For the text-containing cell, return its midpoint in [x, y] coordinate format. 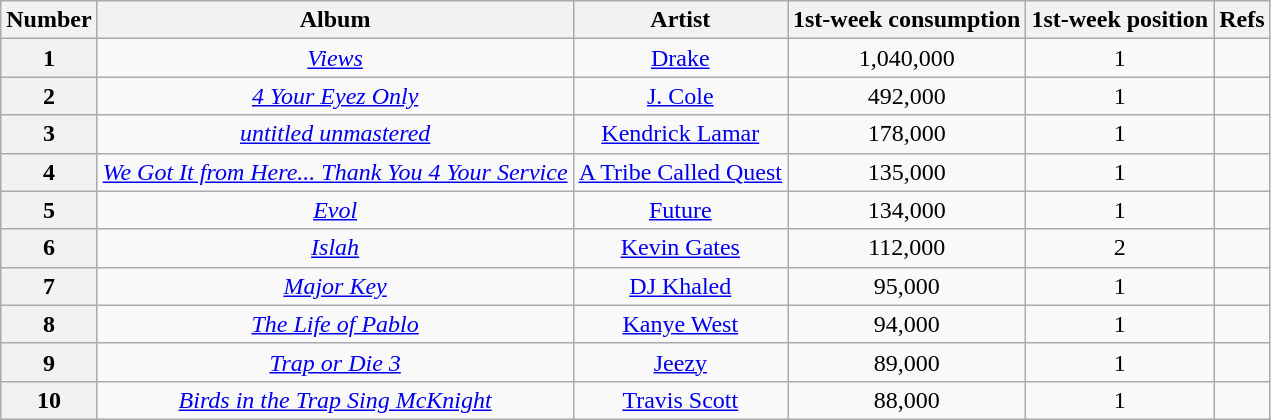
Kanye West [680, 324]
4 [49, 172]
Refs [1242, 20]
1st-week position [1120, 20]
178,000 [907, 134]
Trap or Die 3 [335, 362]
Kevin Gates [680, 248]
Future [680, 210]
DJ Khaled [680, 286]
5 [49, 210]
Artist [680, 20]
89,000 [907, 362]
95,000 [907, 286]
6 [49, 248]
Number [49, 20]
Views [335, 58]
4 Your Eyez Only [335, 96]
J. Cole [680, 96]
Travis Scott [680, 400]
9 [49, 362]
untitled unmastered [335, 134]
Evol [335, 210]
Islah [335, 248]
1,040,000 [907, 58]
1st-week consumption [907, 20]
7 [49, 286]
Birds in the Trap Sing McKnight [335, 400]
112,000 [907, 248]
A Tribe Called Quest [680, 172]
94,000 [907, 324]
10 [49, 400]
8 [49, 324]
134,000 [907, 210]
88,000 [907, 400]
The Life of Pablo [335, 324]
Kendrick Lamar [680, 134]
Major Key [335, 286]
We Got It from Here... Thank You 4 Your Service [335, 172]
492,000 [907, 96]
Jeezy [680, 362]
3 [49, 134]
Album [335, 20]
Drake [680, 58]
135,000 [907, 172]
